Return the [x, y] coordinate for the center point of the cell that contains the specified text.  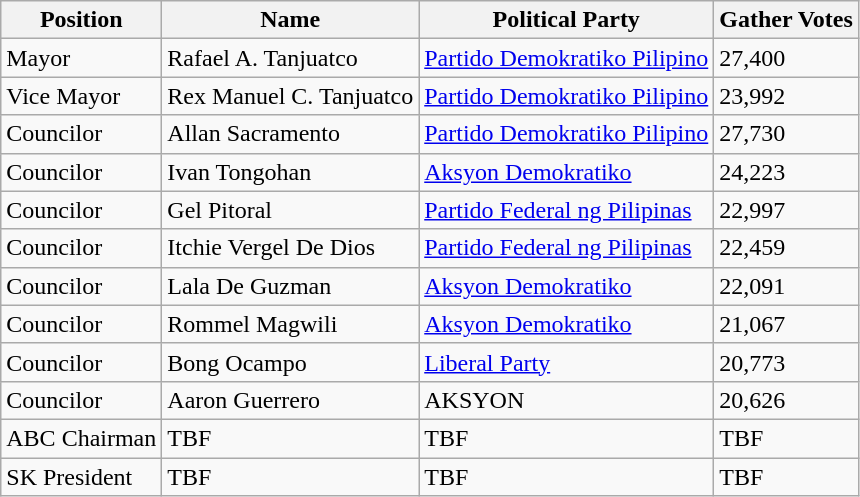
22,459 [786, 248]
Lala De Guzman [290, 286]
Mayor [82, 58]
20,773 [786, 362]
Liberal Party [566, 362]
Vice Mayor [82, 96]
SK President [82, 477]
20,626 [786, 400]
Itchie Vergel De Dios [290, 248]
Name [290, 20]
Gather Votes [786, 20]
Rafael A. Tanjuatco [290, 58]
Rex Manuel C. Tanjuatco [290, 96]
Allan Sacramento [290, 134]
ABC Chairman [82, 438]
Ivan Tongohan [290, 172]
Rommel Magwili [290, 324]
21,067 [786, 324]
Bong Ocampo [290, 362]
Aaron Guerrero [290, 400]
Gel Pitoral [290, 210]
22,091 [786, 286]
27,400 [786, 58]
Political Party [566, 20]
24,223 [786, 172]
AKSYON [566, 400]
22,997 [786, 210]
23,992 [786, 96]
27,730 [786, 134]
Position [82, 20]
